Provide the [x, y] coordinate of the cell's center where the given text is located.  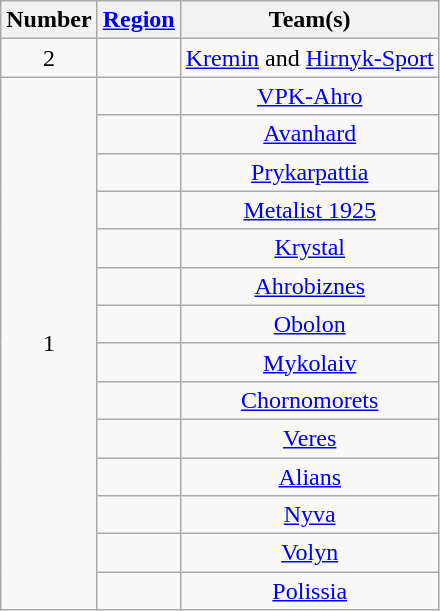
Volyn [310, 553]
Mykolaiv [310, 362]
Team(s) [310, 20]
Krystal [310, 248]
1 [49, 344]
Ahrobiznes [310, 286]
VPK-Ahro [310, 96]
Nyva [310, 515]
Polissia [310, 591]
Obolon [310, 324]
Veres [310, 438]
Metalist 1925 [310, 210]
Alians [310, 477]
Kremin and Hirnyk-Sport [310, 58]
2 [49, 58]
Chornomorets [310, 400]
Prykarpattia [310, 172]
Number [49, 20]
Avanhard [310, 134]
Region [138, 20]
